Find where the given text appears and provide that cell's center as [x, y] coordinate. 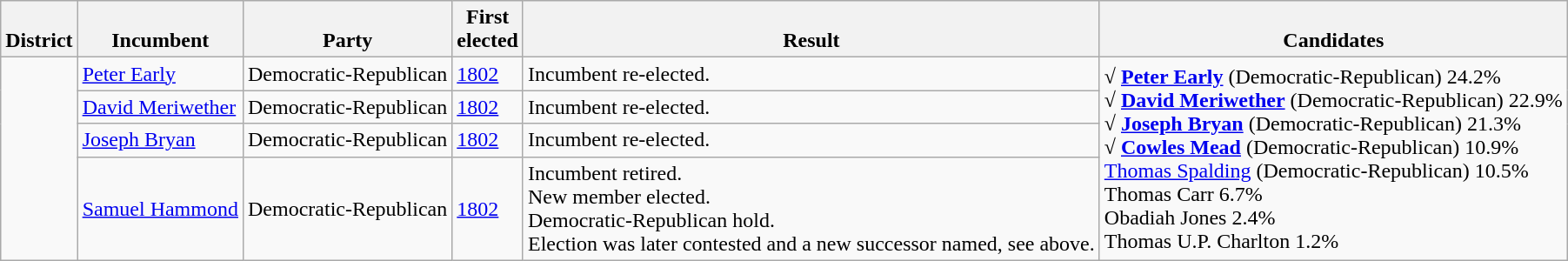
Firstelected [488, 30]
Incumbent [160, 30]
Result [811, 30]
Candidates [1333, 30]
Joseph Bryan [160, 140]
David Meriwether [160, 107]
Samuel Hammond [160, 209]
Peter Early [160, 74]
Incumbent retired.New member elected.Democratic-Republican hold.Election was later contested and a new successor named, see above. [811, 209]
District [39, 30]
Party [347, 30]
